For the text-containing cell, return its midpoint in [X, Y] coordinate format. 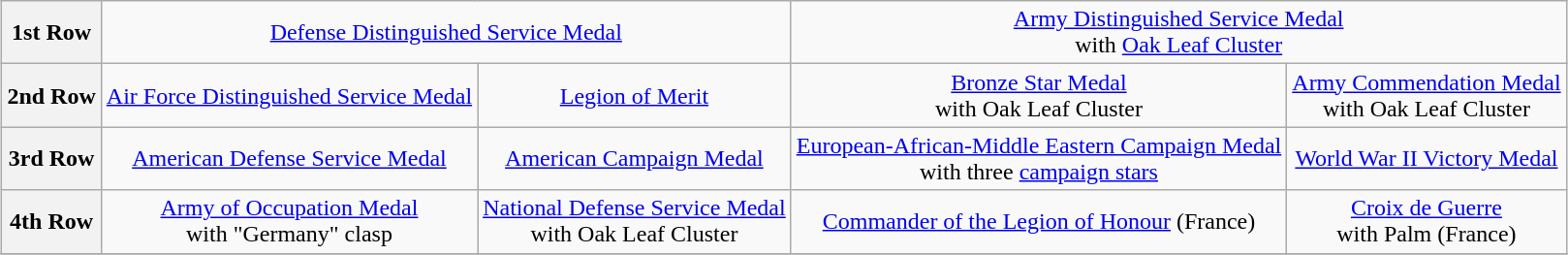
1st Row [51, 33]
European-African-Middle Eastern Campaign Medal with three campaign stars [1039, 159]
American Defense Service Medal [289, 159]
2nd Row [51, 95]
National Defense Service Medal with Oak Leaf Cluster [635, 221]
Croix de Guerre with Palm (France) [1427, 221]
American Campaign Medal [635, 159]
Air Force Distinguished Service Medal [289, 95]
4th Row [51, 221]
Legion of Merit [635, 95]
3rd Row [51, 159]
Army of Occupation Medal with "Germany" clasp [289, 221]
Bronze Star Medal with Oak Leaf Cluster [1039, 95]
Army Commendation Medal with Oak Leaf Cluster [1427, 95]
Army Distinguished Service Medal with Oak Leaf Cluster [1178, 33]
World War II Victory Medal [1427, 159]
Commander of the Legion of Honour (France) [1039, 221]
Defense Distinguished Service Medal [446, 33]
